Scan for the cell matching the given text and deliver its [x, y] coordinate at center. 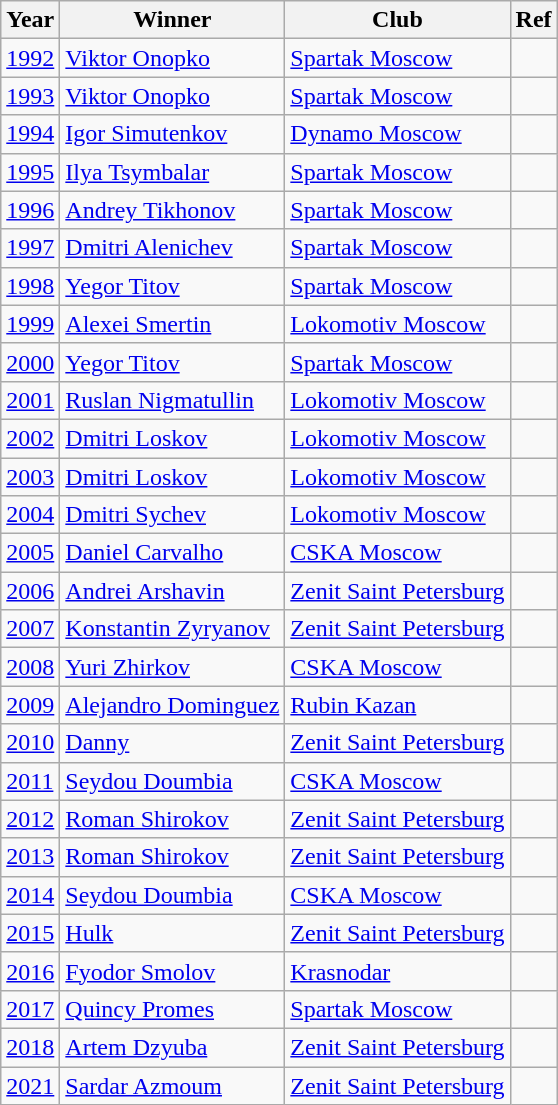
2002 [30, 438]
2008 [30, 667]
Dynamo Moscow [398, 134]
2012 [30, 819]
2005 [30, 553]
1993 [30, 96]
Fyodor Smolov [172, 971]
2009 [30, 705]
2016 [30, 971]
Danny [172, 743]
Andrey Tikhonov [172, 210]
Ref [534, 20]
Krasnodar [398, 971]
1994 [30, 134]
2011 [30, 781]
2001 [30, 400]
Andrei Arshavin [172, 591]
1996 [30, 210]
Ruslan Nigmatullin [172, 400]
2013 [30, 857]
2015 [30, 933]
Quincy Promes [172, 1009]
Dmitri Alenichev [172, 248]
2007 [30, 629]
1997 [30, 248]
2010 [30, 743]
Hulk [172, 933]
2018 [30, 1047]
2006 [30, 591]
Artem Dzyuba [172, 1047]
2014 [30, 895]
Club [398, 20]
Alexei Smertin [172, 324]
Year [30, 20]
1998 [30, 286]
2021 [30, 1085]
Rubin Kazan [398, 705]
Dmitri Sychev [172, 515]
Alejandro Dominguez [172, 705]
Ilya Tsymbalar [172, 172]
Yuri Zhirkov [172, 667]
2000 [30, 362]
Sardar Azmoum [172, 1085]
Konstantin Zyryanov [172, 629]
1999 [30, 324]
Winner [172, 20]
2017 [30, 1009]
1992 [30, 58]
Igor Simutenkov [172, 134]
1995 [30, 172]
Daniel Carvalho [172, 553]
2003 [30, 477]
2004 [30, 515]
